Identify which cell holds the provided text, then report its (X, Y) central coordinate. 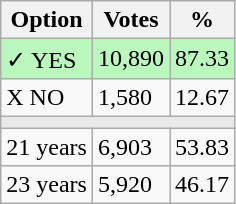
53.83 (202, 147)
10,890 (130, 59)
23 years (47, 185)
21 years (47, 147)
% (202, 20)
X NO (47, 97)
46.17 (202, 185)
Votes (130, 20)
Option (47, 20)
87.33 (202, 59)
12.67 (202, 97)
✓ YES (47, 59)
1,580 (130, 97)
6,903 (130, 147)
5,920 (130, 185)
